Return the (x, y) coordinate for the center point of the cell that contains the specified text.  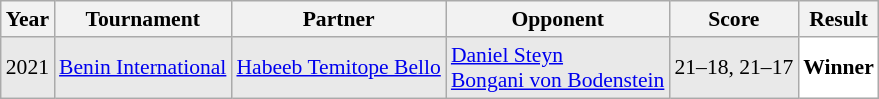
Score (734, 19)
21–18, 21–17 (734, 68)
Tournament (142, 19)
Habeeb Temitope Bello (338, 68)
Result (838, 19)
Opponent (558, 19)
Year (28, 19)
2021 (28, 68)
Benin International (142, 68)
Winner (838, 68)
Daniel Steyn Bongani von Bodenstein (558, 68)
Partner (338, 19)
